Return [X, Y] of the center of cell containing provided text 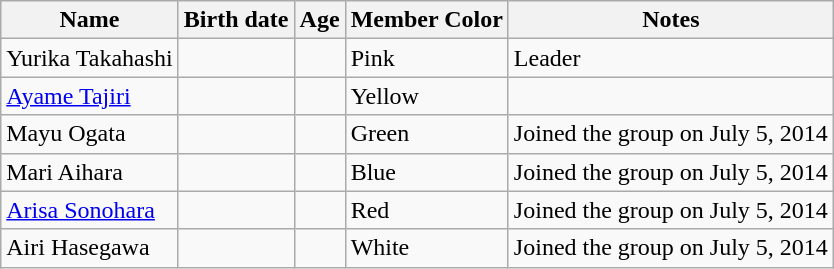
Yurika Takahashi [90, 58]
Name [90, 20]
Leader [670, 58]
Airi Hasegawa [90, 248]
Member Color [426, 20]
Green [426, 134]
Arisa Sonohara [90, 210]
Age [320, 20]
Yellow [426, 96]
Red [426, 210]
Mari Aihara [90, 172]
Birth date [236, 20]
White [426, 248]
Notes [670, 20]
Blue [426, 172]
Mayu Ogata [90, 134]
Pink [426, 58]
Ayame Tajiri [90, 96]
